Identify which cell holds the provided text, then report its (x, y) central coordinate. 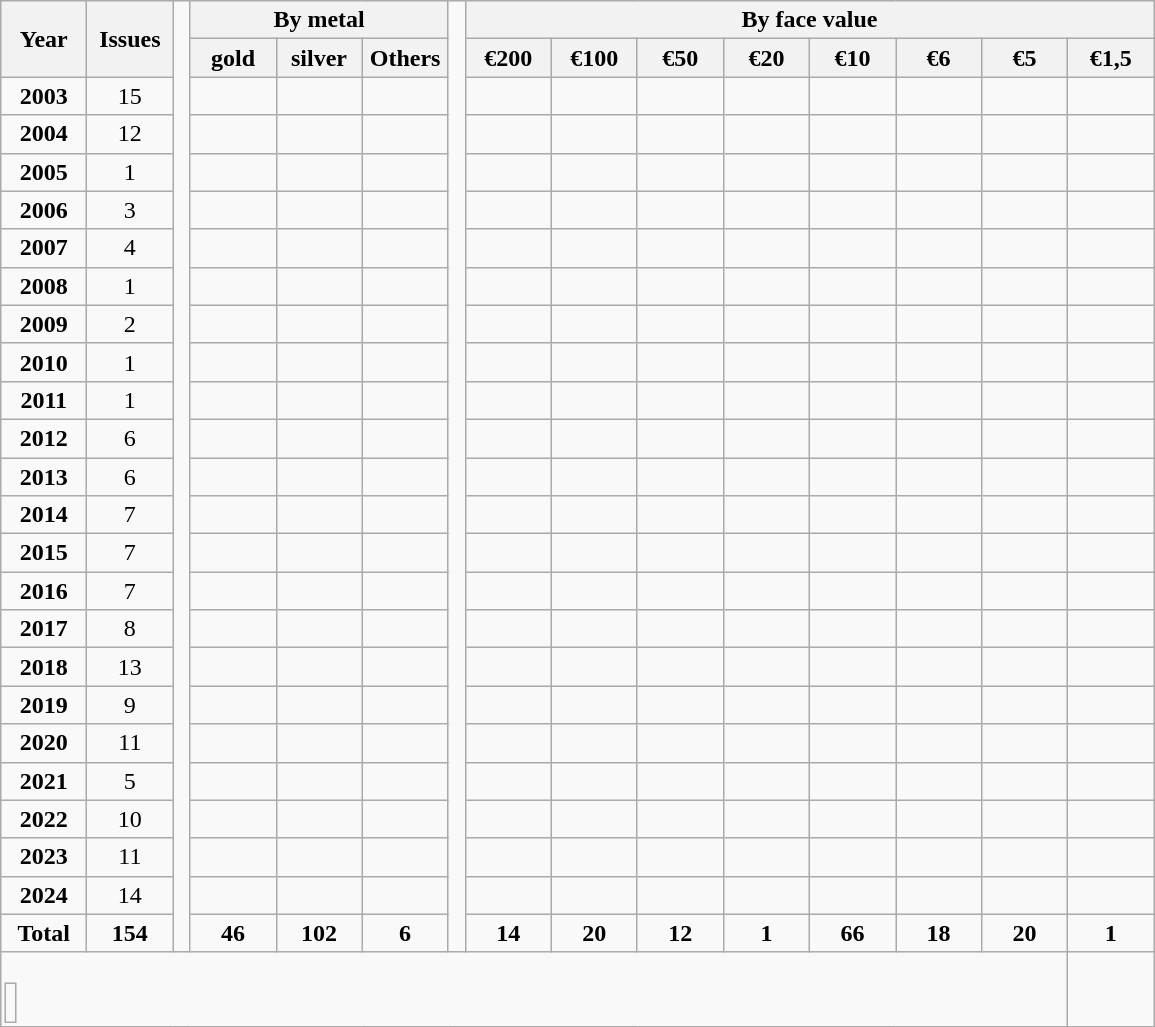
Year (44, 39)
2011 (44, 400)
2020 (44, 743)
5 (130, 781)
Issues (130, 39)
2013 (44, 477)
2008 (44, 286)
3 (130, 210)
4 (130, 248)
By face value (809, 20)
2016 (44, 591)
2019 (44, 705)
2023 (44, 857)
€10 (852, 58)
2021 (44, 781)
2004 (44, 134)
2015 (44, 553)
8 (130, 629)
2003 (44, 96)
2009 (44, 324)
13 (130, 667)
€1,5 (1111, 58)
2006 (44, 210)
2014 (44, 515)
2012 (44, 438)
€5 (1025, 58)
€50 (680, 58)
9 (130, 705)
2010 (44, 362)
66 (852, 933)
15 (130, 96)
2022 (44, 819)
102 (319, 933)
€6 (939, 58)
2018 (44, 667)
2 (130, 324)
2005 (44, 172)
Others (405, 58)
By metal (319, 20)
2007 (44, 248)
10 (130, 819)
gold (233, 58)
silver (319, 58)
€20 (766, 58)
€100 (594, 58)
€200 (508, 58)
46 (233, 933)
154 (130, 933)
2017 (44, 629)
Total (44, 933)
2024 (44, 895)
18 (939, 933)
